Search for the cell housing the specified text and yield its [x, y] center coordinate. 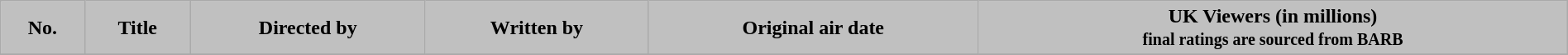
Original air date [814, 28]
Directed by [308, 28]
Written by [536, 28]
UK Viewers (in millions)final ratings are sourced from BARB [1273, 28]
Title [137, 28]
No. [43, 28]
